Provide the (X, Y) coordinate of the cell's center where the given text is located.  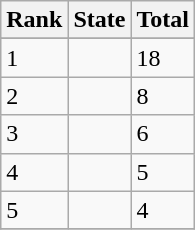
State (100, 20)
18 (163, 58)
8 (163, 96)
3 (34, 134)
Total (163, 20)
6 (163, 134)
2 (34, 96)
1 (34, 58)
Rank (34, 20)
